Determine the [X, Y] coordinate at the center of the cell enclosing the given text.  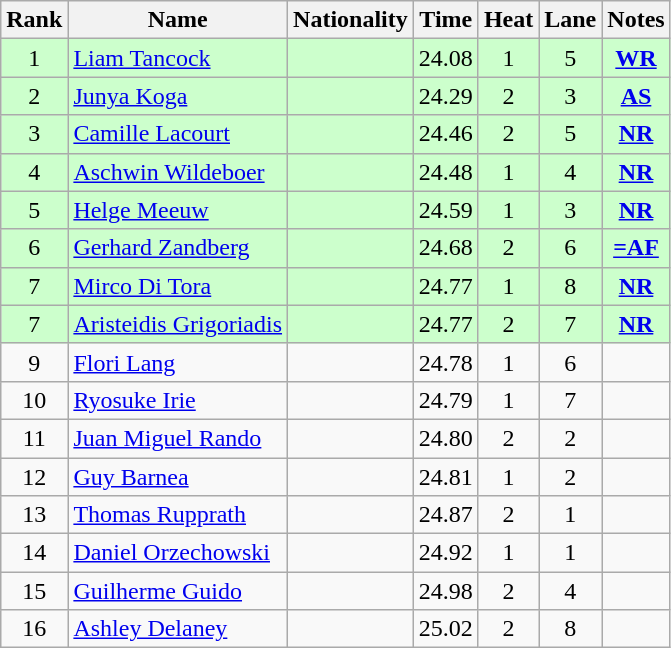
Flori Lang [178, 362]
15 [34, 591]
Aristeidis Grigoriadis [178, 324]
24.08 [446, 58]
Rank [34, 20]
11 [34, 438]
24.81 [446, 477]
25.02 [446, 629]
Ashley Delaney [178, 629]
24.78 [446, 362]
24.80 [446, 438]
24.48 [446, 172]
24.68 [446, 248]
Mirco Di Tora [178, 286]
Camille Lacourt [178, 134]
Gerhard Zandberg [178, 248]
24.92 [446, 553]
Notes [636, 20]
24.46 [446, 134]
WR [636, 58]
24.79 [446, 400]
Time [446, 20]
Juan Miguel Rando [178, 438]
Aschwin Wildeboer [178, 172]
Helge Meeuw [178, 210]
24.59 [446, 210]
Junya Koga [178, 96]
Guilherme Guido [178, 591]
=AF [636, 248]
Name [178, 20]
16 [34, 629]
9 [34, 362]
10 [34, 400]
24.29 [446, 96]
24.87 [446, 515]
AS [636, 96]
Nationality [351, 20]
Lane [570, 20]
24.98 [446, 591]
14 [34, 553]
Guy Barnea [178, 477]
Liam Tancock [178, 58]
12 [34, 477]
Daniel Orzechowski [178, 553]
13 [34, 515]
Thomas Rupprath [178, 515]
Heat [508, 20]
Ryosuke Irie [178, 400]
